Output the [X, Y] coordinate of the center of the cell containing the given text.  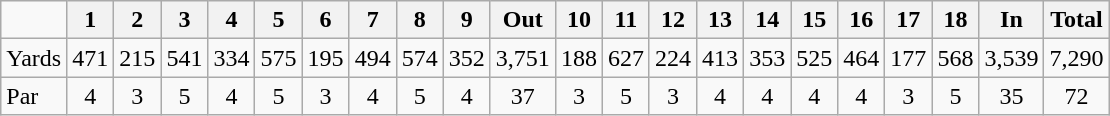
574 [420, 58]
413 [720, 58]
627 [626, 58]
14 [768, 20]
224 [672, 58]
195 [326, 58]
352 [466, 58]
Yards [34, 58]
464 [862, 58]
11 [626, 20]
471 [90, 58]
7,290 [1076, 58]
215 [138, 58]
10 [578, 20]
188 [578, 58]
7 [372, 20]
17 [908, 20]
525 [814, 58]
12 [672, 20]
177 [908, 58]
Out [522, 20]
Par [34, 96]
494 [372, 58]
8 [420, 20]
37 [522, 96]
15 [814, 20]
568 [956, 58]
6 [326, 20]
16 [862, 20]
35 [1012, 96]
575 [278, 58]
2 [138, 20]
541 [184, 58]
9 [466, 20]
334 [232, 58]
3,751 [522, 58]
Total [1076, 20]
72 [1076, 96]
13 [720, 20]
3,539 [1012, 58]
353 [768, 58]
1 [90, 20]
18 [956, 20]
In [1012, 20]
